Detect which cell encompasses the target text, then output its [X, Y] center coordinate. 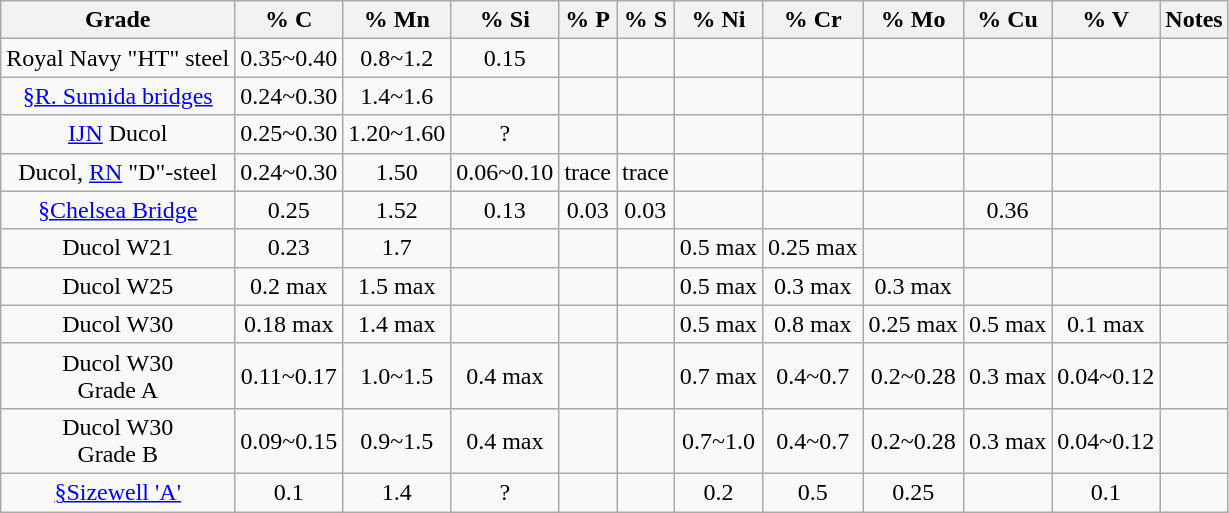
0.2 max [289, 286]
0.36 [1007, 210]
0.18 max [289, 324]
% C [289, 20]
0.8~1.2 [397, 58]
Ducol W25 [118, 286]
Ducol W30 [118, 324]
0.9~1.5 [397, 440]
0.35~0.40 [289, 58]
0.11~0.17 [289, 376]
0.09~0.15 [289, 440]
§Sizewell 'A' [118, 492]
0.13 [505, 210]
% Cr [813, 20]
Ducol W21 [118, 248]
% V [1106, 20]
0.1 max [1106, 324]
Ducol, RN "D"-steel [118, 172]
Grade [118, 20]
0.7 max [718, 376]
0.2 [718, 492]
1.4 [397, 492]
0.06~0.10 [505, 172]
1.0~1.5 [397, 376]
% Ni [718, 20]
% Mo [913, 20]
0.8 max [813, 324]
Notes [1194, 20]
0.23 [289, 248]
1.52 [397, 210]
% Mn [397, 20]
1.7 [397, 248]
§Chelsea Bridge [118, 210]
1.5 max [397, 286]
1.4 max [397, 324]
§R. Sumida bridges [118, 96]
% P [588, 20]
1.50 [397, 172]
% Si [505, 20]
1.4~1.6 [397, 96]
Ducol W30 Grade B [118, 440]
0.5 [813, 492]
1.20~1.60 [397, 134]
0.7~1.0 [718, 440]
IJN Ducol [118, 134]
Ducol W30 Grade A [118, 376]
0.25~0.30 [289, 134]
Royal Navy "HT" steel [118, 58]
% Cu [1007, 20]
% S [646, 20]
0.15 [505, 58]
